Identify which cell holds the provided text, then report its (x, y) central coordinate. 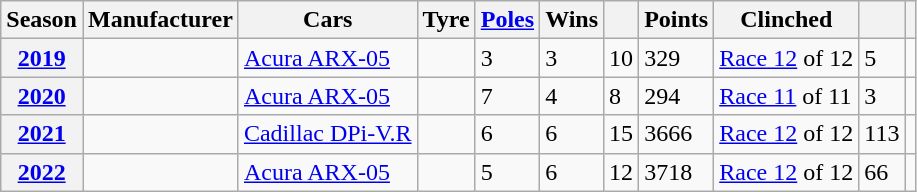
Poles (507, 20)
2021 (42, 134)
Cadillac DPi-V.R (328, 134)
4 (572, 96)
113 (882, 134)
8 (622, 96)
3666 (676, 134)
Season (42, 20)
2022 (42, 172)
Cars (328, 20)
Manufacturer (160, 20)
Clinched (786, 20)
Points (676, 20)
10 (622, 58)
294 (676, 96)
Tyre (446, 20)
66 (882, 172)
Wins (572, 20)
Race 11 of 11 (786, 96)
3718 (676, 172)
2019 (42, 58)
15 (622, 134)
329 (676, 58)
2020 (42, 96)
7 (507, 96)
12 (622, 172)
